Extract the [X, Y] coordinate from the center of the cell holding the provided text.  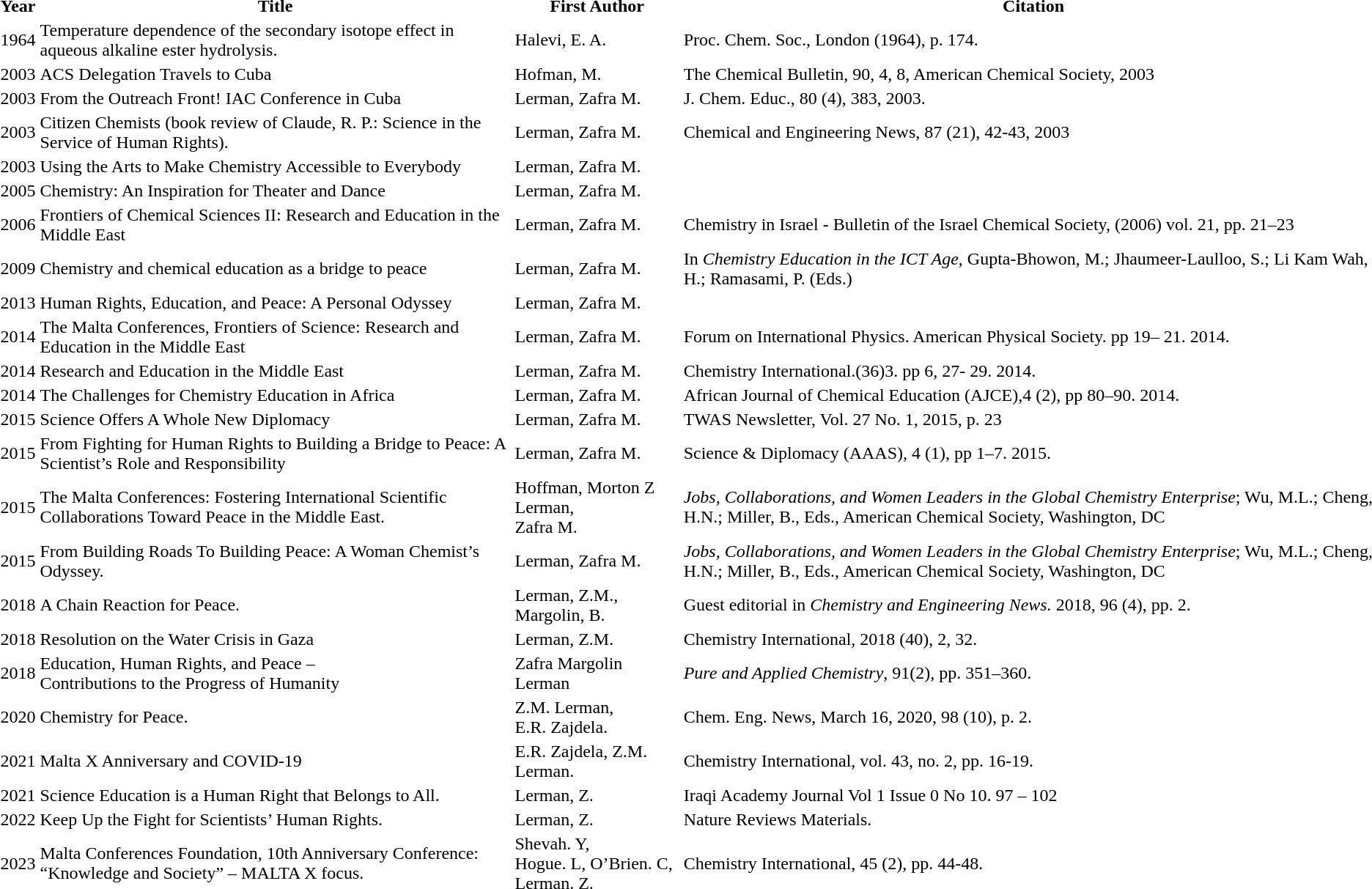
Education, Human Rights, and Peace –Contributions to the Progress of Humanity [276, 673]
ACS Delegation Travels to Cuba [276, 74]
Lerman, Z.M., Margolin, B. [597, 605]
Zafra Margolin Lerman [597, 673]
Research and Education in the Middle East [276, 371]
Chemistry: An Inspiration for Theater and Dance [276, 191]
From Building Roads To Building Peace: A Woman Chemist’s Odyssey. [276, 561]
Using the Arts to Make Chemistry Accessible to Everybody [276, 166]
Chemistry and chemical education as a bridge to peace [276, 268]
Human Rights, Education, and Peace: A Personal Odyssey [276, 303]
The Malta Conferences, Frontiers of Science: Research and Education in the Middle East [276, 337]
Chemistry for Peace. [276, 717]
Science Offers A Whole New Diplomacy [276, 419]
Frontiers of Chemical Sciences II: Research and Education in the Middle East [276, 224]
A Chain Reaction for Peace. [276, 605]
From the Outreach Front! IAC Conference in Cuba [276, 98]
Resolution on the Water Crisis in Gaza [276, 639]
Temperature dependence of the secondary isotope effect in aqueous alkaline ester hydrolysis. [276, 40]
Science Education is a Human Right that Belongs to All. [276, 795]
Hoffman, Morton Z Lerman,Zafra M. [597, 507]
The Malta Conferences: Fostering International Scientific Collaborations Toward Peace in the Middle East. [276, 507]
Keep Up the Fight for Scientists’ Human Rights. [276, 819]
Hofman, M. [597, 74]
E.R. Zajdela, Z.M. Lerman. [597, 761]
Halevi, E. A. [597, 40]
Citizen Chemists (book review of Claude, R. P.: Science in the Service of Human Rights). [276, 132]
The Challenges for Chemistry Education in Africa [276, 395]
Lerman, Z.M. [597, 639]
Z.M. Lerman,E.R. Zajdela. [597, 717]
Malta X Anniversary and COVID-19 [276, 761]
From Fighting for Human Rights to Building a Bridge to Peace: A Scientist’s Role and Responsibility [276, 453]
